Determine the (x, y) coordinate at the center of the cell enclosing the given text.  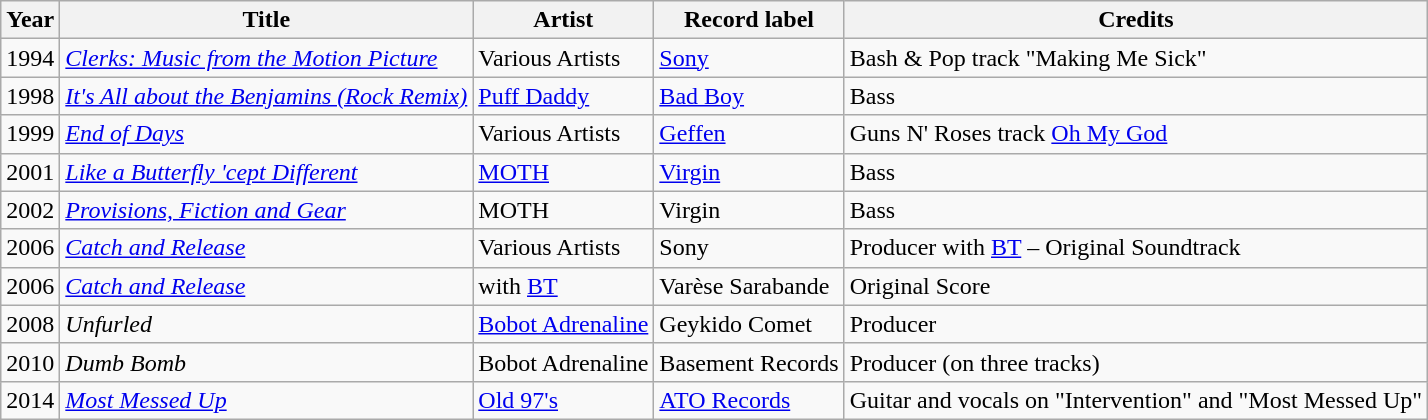
Most Messed Up (266, 400)
ATO Records (749, 400)
It's All about the Benjamins (Rock Remix) (266, 96)
Title (266, 20)
Year (30, 20)
Bash & Pop track "Making Me Sick" (1136, 58)
2010 (30, 362)
with BT (564, 286)
Producer with BT – Original Soundtrack (1136, 248)
1999 (30, 134)
Dumb Bomb (266, 362)
Old 97's (564, 400)
Producer (on three tracks) (1136, 362)
Geykido Comet (749, 324)
Producer (1136, 324)
Geffen (749, 134)
Clerks: Music from the Motion Picture (266, 58)
2001 (30, 172)
Bad Boy (749, 96)
Unfurled (266, 324)
1998 (30, 96)
2014 (30, 400)
Basement Records (749, 362)
End of Days (266, 134)
2008 (30, 324)
Puff Daddy (564, 96)
1994 (30, 58)
Guitar and vocals on "Intervention" and "Most Messed Up" (1136, 400)
Varèse Sarabande (749, 286)
Provisions, Fiction and Gear (266, 210)
2002 (30, 210)
Artist (564, 20)
Guns N' Roses track Oh My God (1136, 134)
Record label (749, 20)
Original Score (1136, 286)
Like a Butterfly 'cept Different (266, 172)
Credits (1136, 20)
